Find where the given text appears and provide that cell's center as [X, Y] coordinate. 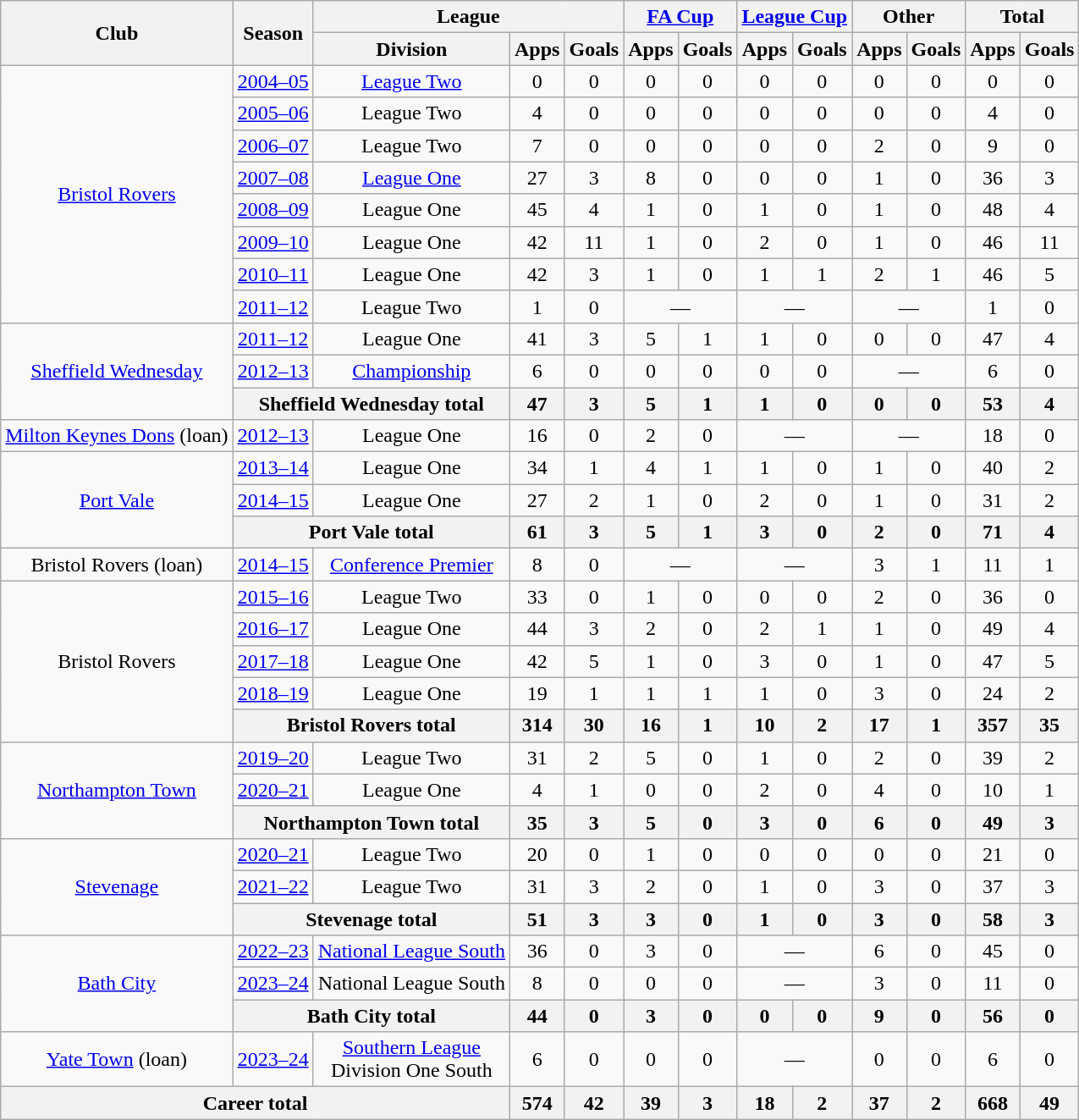
Sheffield Wednesday [117, 371]
2010–11 [273, 274]
574 [537, 1103]
58 [993, 919]
Bristol Rovers (loan) [117, 565]
Northampton Town total [371, 822]
34 [537, 468]
Bath City total [371, 1016]
24 [993, 693]
2008–09 [273, 210]
Stevenage [117, 886]
2022–23 [273, 952]
2015–16 [273, 597]
Port Vale [117, 500]
Milton Keynes Dons (loan) [117, 436]
Club [117, 33]
2018–19 [273, 693]
357 [993, 726]
2016–17 [273, 629]
71 [993, 532]
Total [1022, 17]
20 [537, 854]
7 [537, 146]
Yate Town (loan) [117, 1060]
2019–20 [273, 758]
Season [273, 33]
Port Vale total [371, 532]
Northampton Town [117, 790]
2021–22 [273, 886]
Bristol Rovers total [371, 726]
2004–05 [273, 81]
2013–14 [273, 468]
Bath City [117, 984]
2017–18 [273, 661]
Other [909, 17]
Sheffield Wednesday total [371, 404]
17 [879, 726]
Southern LeagueDivision One South [411, 1060]
FA Cup [680, 17]
Stevenage total [371, 919]
30 [594, 726]
2007–08 [273, 178]
League [469, 17]
40 [993, 468]
668 [993, 1103]
314 [537, 726]
2009–10 [273, 242]
48 [993, 210]
53 [993, 404]
Career total [256, 1103]
41 [537, 339]
56 [993, 1016]
33 [537, 597]
League Cup [795, 17]
61 [537, 532]
21 [993, 854]
19 [537, 693]
Championship [411, 371]
Division [411, 49]
51 [537, 919]
Conference Premier [411, 565]
2005–06 [273, 113]
2006–07 [273, 146]
